Find where the given text appears and provide that cell's center as (X, Y) coordinate. 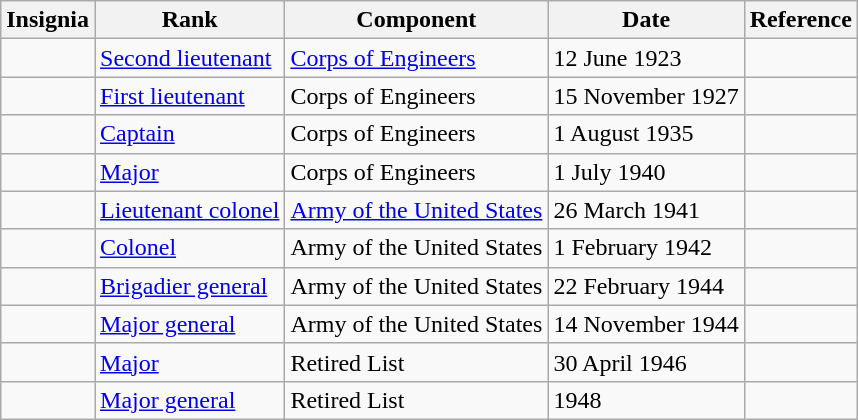
Date (646, 20)
1 July 1940 (646, 172)
Insignia (48, 20)
1 February 1942 (646, 248)
First lieutenant (190, 96)
26 March 1941 (646, 210)
Colonel (190, 248)
Component (416, 20)
Reference (800, 20)
30 April 1946 (646, 362)
Second lieutenant (190, 58)
1948 (646, 400)
14 November 1944 (646, 324)
22 February 1944 (646, 286)
Captain (190, 134)
15 November 1927 (646, 96)
1 August 1935 (646, 134)
Brigadier general (190, 286)
Rank (190, 20)
12 June 1923 (646, 58)
Lieutenant colonel (190, 210)
